Search for the cell housing the specified text and yield its [x, y] center coordinate. 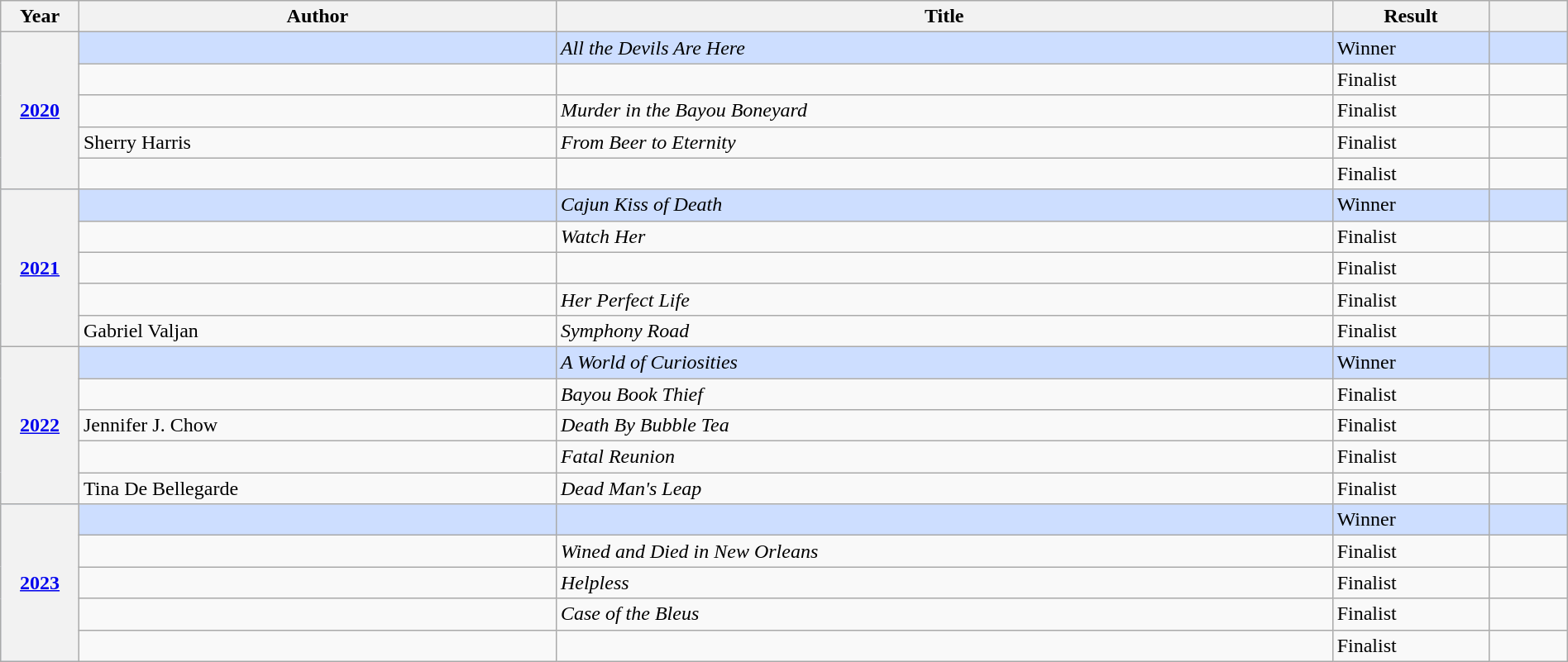
Title [944, 17]
Year [40, 17]
Result [1411, 17]
Wined and Died in New Orleans [944, 551]
Death By Bubble Tea [944, 426]
Cajun Kiss of Death [944, 205]
Sherry Harris [318, 142]
From Beer to Eternity [944, 142]
2021 [40, 268]
Gabriel Valjan [318, 331]
Her Perfect Life [944, 299]
Tina De Bellegarde [318, 488]
2020 [40, 111]
Symphony Road [944, 331]
Dead Man's Leap [944, 488]
2022 [40, 425]
2023 [40, 583]
Jennifer J. Chow [318, 426]
Fatal Reunion [944, 457]
Murder in the Bayou Boneyard [944, 111]
Helpless [944, 583]
Author [318, 17]
All the Devils Are Here [944, 48]
Bayou Book Thief [944, 394]
Watch Her [944, 236]
A World of Curiosities [944, 362]
Case of the Bleus [944, 614]
